Determine the [X, Y] coordinate at the center of the cell enclosing the given text.  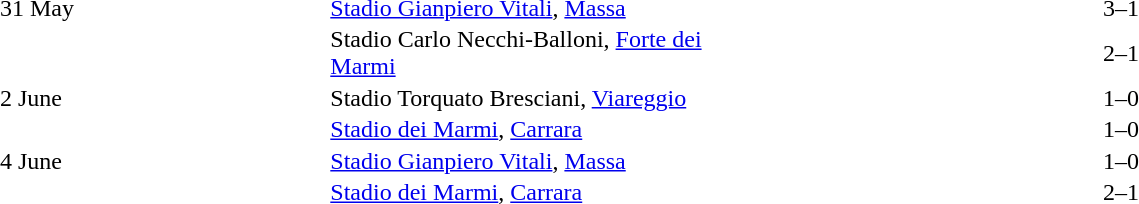
Stadio dei Marmi, Carrara [526, 129]
Stadio Carlo Necchi-Balloni, Forte dei Marmi [526, 52]
Stadio Gianpiero Vitali, Massa [526, 161]
Stadio Torquato Bresciani, Viareggio [526, 98]
